Find where the given text appears and provide that cell's center as (x, y) coordinate. 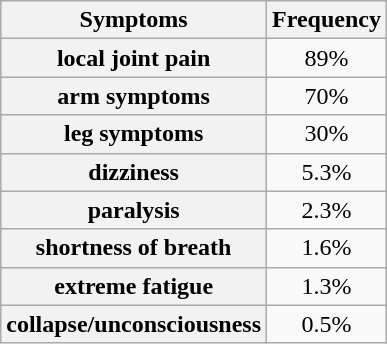
30% (327, 134)
local joint pain (134, 58)
arm symptoms (134, 96)
paralysis (134, 210)
extreme fatigue (134, 286)
2.3% (327, 210)
shortness of breath (134, 248)
Symptoms (134, 20)
70% (327, 96)
1.3% (327, 286)
89% (327, 58)
Frequency (327, 20)
collapse/unconsciousness (134, 324)
1.6% (327, 248)
5.3% (327, 172)
dizziness (134, 172)
0.5% (327, 324)
leg symptoms (134, 134)
